Identify which cell holds the provided text, then report its [x, y] central coordinate. 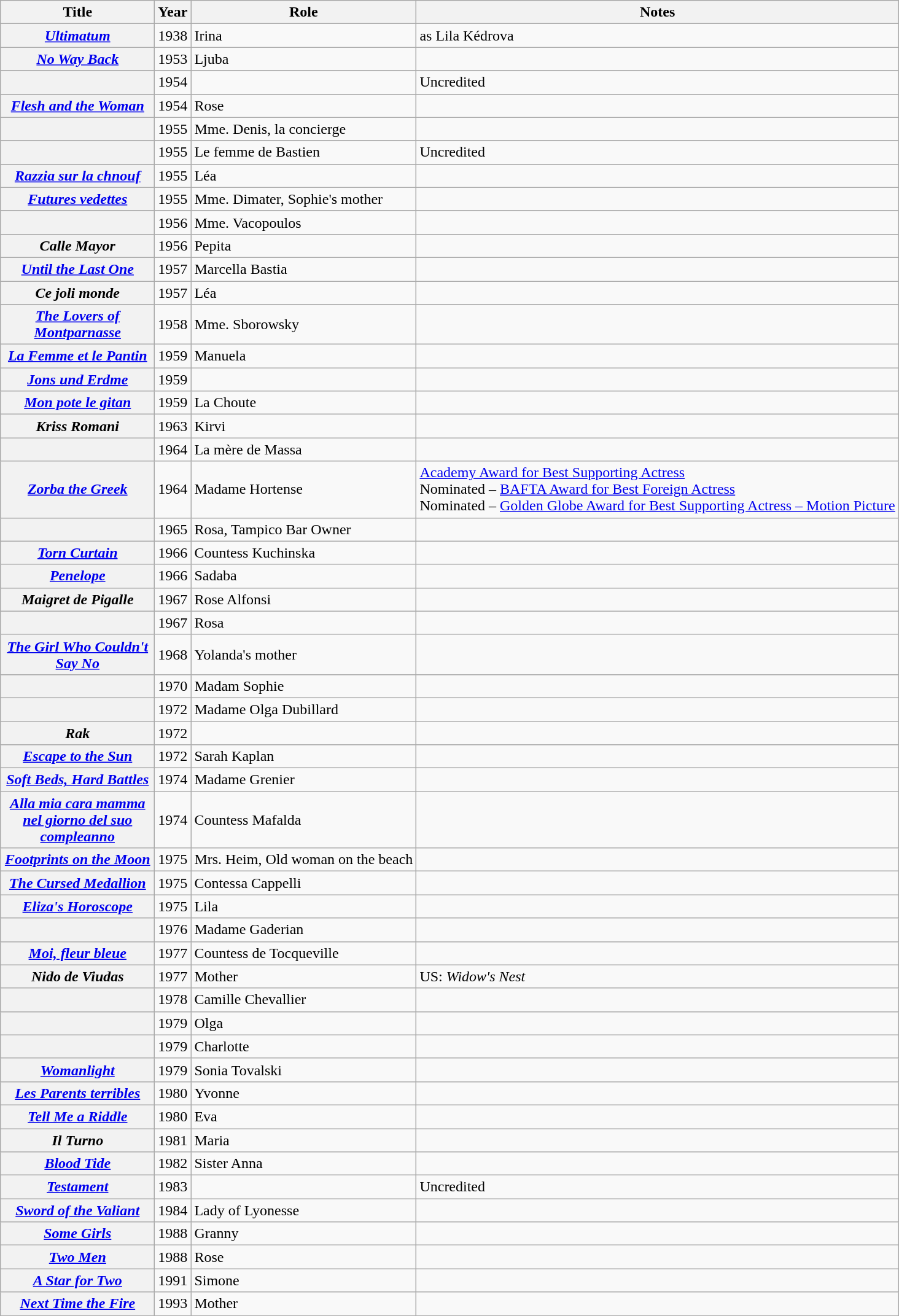
Charlotte [303, 1046]
Alla mia cara mamma nel giorno del suo compleanno [77, 820]
1978 [173, 1000]
1965 [173, 529]
Granny [303, 1234]
Countess Mafalda [303, 820]
Marcella Bastia [303, 269]
Irina [303, 36]
1953 [173, 59]
1982 [173, 1164]
Rose Alfonsi [303, 599]
Womanlight [77, 1070]
Sonia Tovalski [303, 1070]
1983 [173, 1187]
Mon pote le gitan [77, 403]
Les Parents terribles [77, 1093]
Rak [77, 733]
Two Men [77, 1257]
1976 [173, 930]
Role [303, 12]
Moi, fleur bleue [77, 953]
Pepita [303, 246]
1984 [173, 1210]
Madame Gaderian [303, 930]
Penelope [77, 576]
Mme. Sborowsky [303, 324]
No Way Back [77, 59]
US: Widow's Nest [657, 976]
Manuela [303, 356]
Tell Me a Riddle [77, 1116]
Yvonne [303, 1093]
Notes [657, 12]
Maigret de Pigalle [77, 599]
La mère de Massa [303, 450]
La Femme et le Pantin [77, 356]
Sword of the Valiant [77, 1210]
Some Girls [77, 1234]
Zorba the Greek [77, 489]
Footprints on the Moon [77, 860]
Year [173, 12]
The Cursed Medallion [77, 883]
Mrs. Heim, Old woman on the beach [303, 860]
Mme. Denis, la concierge [303, 129]
Camille Chevallier [303, 1000]
Razzia sur la chnouf [77, 176]
Calle Mayor [77, 246]
A Star for Two [77, 1280]
Kriss Romani [77, 426]
Mme. Dimater, Sophie's mother [303, 199]
Maria [303, 1140]
Madame Hortense [303, 489]
1991 [173, 1280]
The Lovers of Montparnasse [77, 324]
Lady of Lyonesse [303, 1210]
Countess Kuchinska [303, 553]
Sadaba [303, 576]
Eliza's Horoscope [77, 906]
Torn Curtain [77, 553]
Countess de Tocqueville [303, 953]
Simone [303, 1280]
Ce joli monde [77, 293]
Next Time the Fire [77, 1304]
Sister Anna [303, 1164]
1993 [173, 1304]
Contessa Cappelli [303, 883]
Flesh and the Woman [77, 106]
Ultimatum [77, 36]
Olga [303, 1023]
Eva [303, 1116]
Jons und Erdme [77, 380]
as Lila Kédrova [657, 36]
1958 [173, 324]
1970 [173, 686]
Mme. Vacopoulos [303, 222]
Le femme de Bastien [303, 152]
Soft Beds, Hard Battles [77, 780]
Futures vedettes [77, 199]
Ljuba [303, 59]
Testament [77, 1187]
Lila [303, 906]
Escape to the Sun [77, 757]
The Girl Who Couldn't Say No [77, 655]
La Choute [303, 403]
1938 [173, 36]
Madam Sophie [303, 686]
Kirvi [303, 426]
Nido de Viudas [77, 976]
Blood Tide [77, 1164]
Madame Olga Dubillard [303, 709]
Il Turno [77, 1140]
1963 [173, 426]
Rosa, Tampico Bar Owner [303, 529]
Until the Last One [77, 269]
Sarah Kaplan [303, 757]
1981 [173, 1140]
Title [77, 12]
Yolanda's mother [303, 655]
Madame Grenier [303, 780]
1968 [173, 655]
Rosa [303, 623]
